Search for the cell housing the specified text and yield its [X, Y] center coordinate. 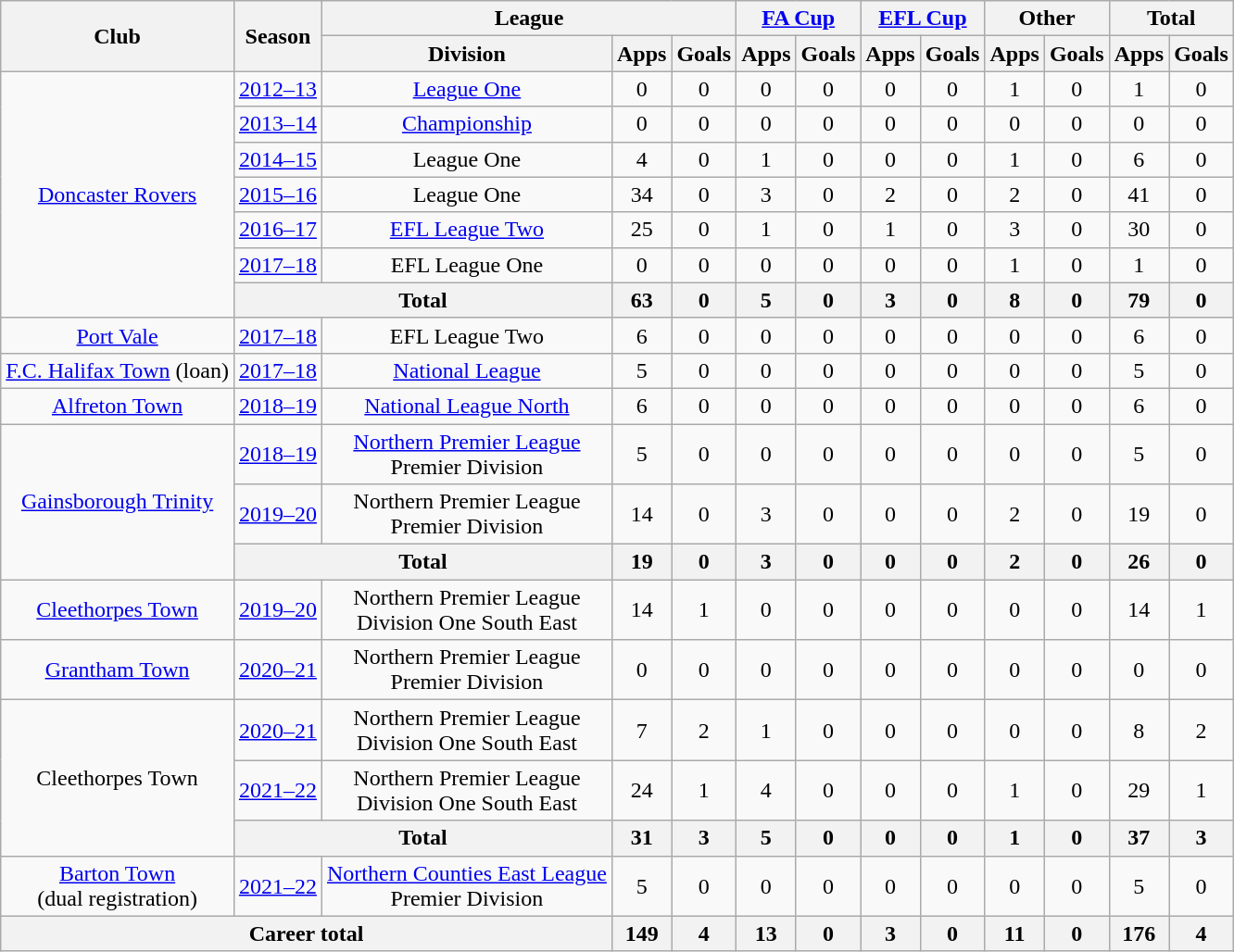
F.C. Halifax Town (loan) [118, 370]
Barton Town(dual registration) [118, 885]
2014–15 [278, 159]
37 [1139, 838]
13 [766, 933]
Championship [467, 124]
Club [118, 36]
2013–14 [278, 124]
Port Vale [118, 335]
26 [1139, 562]
34 [641, 194]
Doncaster Rovers [118, 194]
Other [1047, 19]
2015–16 [278, 194]
Career total [307, 933]
EFL Cup [923, 19]
149 [641, 933]
29 [1139, 791]
Grantham Town [118, 670]
25 [641, 230]
FA Cup [799, 19]
Alfreton Town [118, 406]
Season [278, 36]
41 [1139, 194]
2016–17 [278, 230]
7 [641, 730]
Gainsborough Trinity [118, 502]
30 [1139, 230]
Northern Counties East LeaguePremier Division [467, 885]
EFL League One [467, 265]
24 [641, 791]
31 [641, 838]
63 [641, 300]
Division [467, 54]
2012–13 [278, 89]
League [528, 19]
176 [1139, 933]
National League North [467, 406]
National League [467, 370]
11 [1014, 933]
79 [1139, 300]
